Determine the (X, Y) coordinate at the center of the cell enclosing the given text.  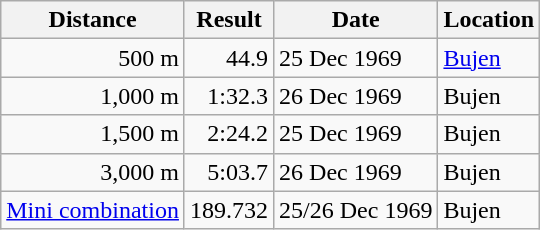
1,500 m (93, 134)
1,000 m (93, 96)
25/26 Dec 1969 (356, 210)
3,000 m (93, 172)
Date (356, 20)
500 m (93, 58)
Distance (93, 20)
Result (228, 20)
Mini combination (93, 210)
Location (489, 20)
44.9 (228, 58)
5:03.7 (228, 172)
189.732 (228, 210)
1:32.3 (228, 96)
2:24.2 (228, 134)
